Return (X, Y) of the center of cell containing provided text 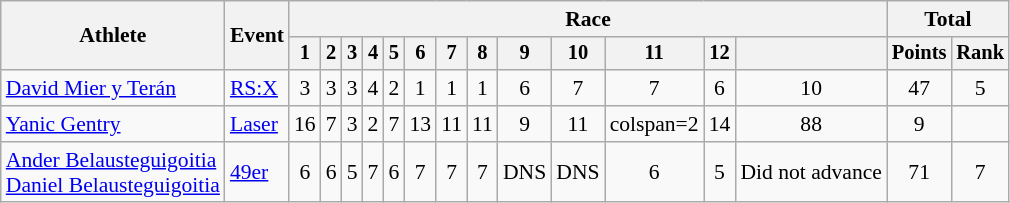
Did not advance (811, 172)
David Mier y Terán (113, 88)
Race (588, 19)
RS:X (257, 88)
49er (257, 172)
13 (420, 124)
12 (720, 54)
71 (919, 172)
47 (919, 88)
Event (257, 36)
Rank (980, 54)
Athlete (113, 36)
colspan=2 (654, 124)
Laser (257, 124)
Yanic Gentry (113, 124)
Points (919, 54)
88 (811, 124)
8 (482, 54)
16 (305, 124)
14 (720, 124)
Ander BelausteguigoitiaDaniel Belausteguigoitia (113, 172)
Total (948, 19)
